Search for the cell housing the specified text and yield its [x, y] center coordinate. 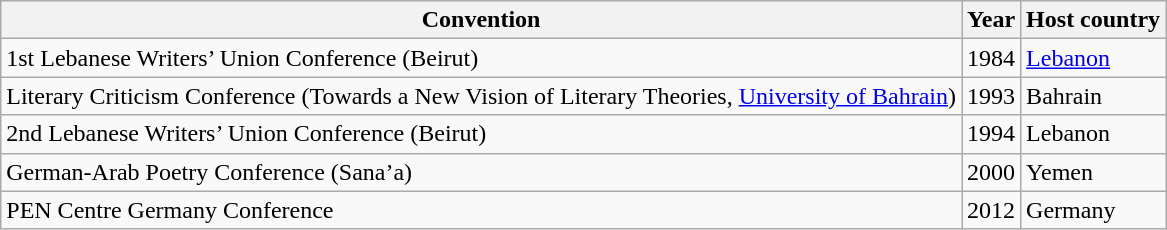
Convention [482, 20]
1994 [992, 134]
1st Lebanese Writers’ Union Conference (Beirut) [482, 58]
2000 [992, 172]
PEN Centre Germany Conference [482, 210]
Literary Criticism Conference (Towards a New Vision of Literary Theories, University of Bahrain) [482, 96]
Yemen [1094, 172]
Host country [1094, 20]
Bahrain [1094, 96]
1993 [992, 96]
2012 [992, 210]
2nd Lebanese Writers’ Union Conference (Beirut) [482, 134]
German-Arab Poetry Conference (Sana’a) [482, 172]
Germany [1094, 210]
1984 [992, 58]
Year [992, 20]
